Identify which cell holds the provided text, then report its [X, Y] central coordinate. 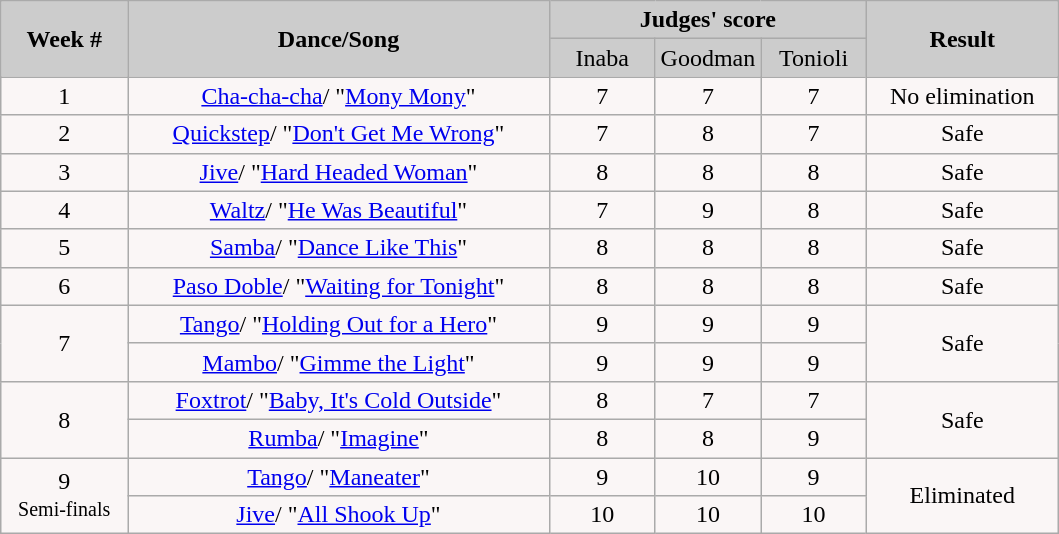
Quickstep/ "Don't Get Me Wrong" [339, 134]
Result [962, 39]
Eliminated [962, 496]
Judges' score [708, 20]
6 [64, 286]
1 [64, 96]
Paso Doble/ "Waiting for Tonight" [339, 286]
4 [64, 210]
Waltz/ "He Was Beautiful" [339, 210]
Tango/ "Maneater" [339, 477]
2 [64, 134]
3 [64, 172]
Inaba [602, 58]
Rumba/ "Imagine" [339, 438]
Jive/ "All Shook Up" [339, 515]
Tango/ "Holding Out for a Hero" [339, 324]
Tonioli [814, 58]
Foxtrot/ "Baby, It's Cold Outside" [339, 400]
Jive/ "Hard Headed Woman" [339, 172]
Goodman [708, 58]
5 [64, 248]
Mambo/ "Gimme the Light" [339, 362]
Samba/ "Dance Like This" [339, 248]
9Semi-finals [64, 496]
Cha-cha-cha/ "Mony Mony" [339, 96]
No elimination [962, 96]
Dance/Song [339, 39]
Week # [64, 39]
